For the text-containing cell, return its midpoint in (x, y) coordinate format. 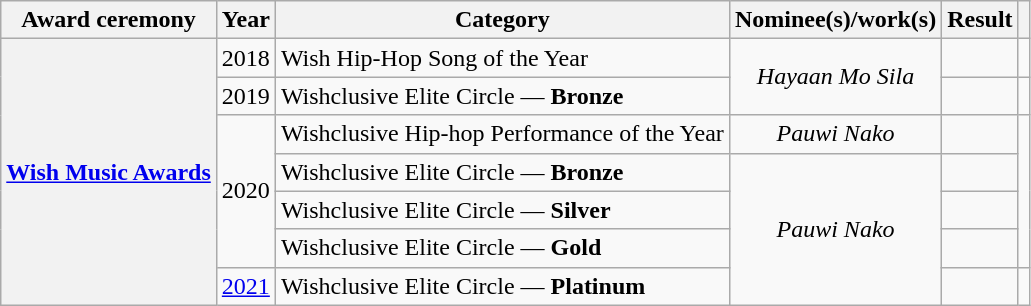
Category (502, 20)
2020 (246, 191)
Wish Hip-Hop Song of the Year (502, 58)
2019 (246, 96)
Wishclusive Elite Circle — Platinum (502, 286)
Wishclusive Elite Circle — Silver (502, 210)
Hayaan Mo Sila (835, 77)
2021 (246, 286)
Wishclusive Hip-hop Performance of the Year (502, 134)
Award ceremony (109, 20)
Nominee(s)/work(s) (835, 20)
Wish Music Awards (109, 172)
2018 (246, 58)
Wishclusive Elite Circle — Gold (502, 248)
Result (980, 20)
Year (246, 20)
